Identify which cell holds the provided text, then report its (x, y) central coordinate. 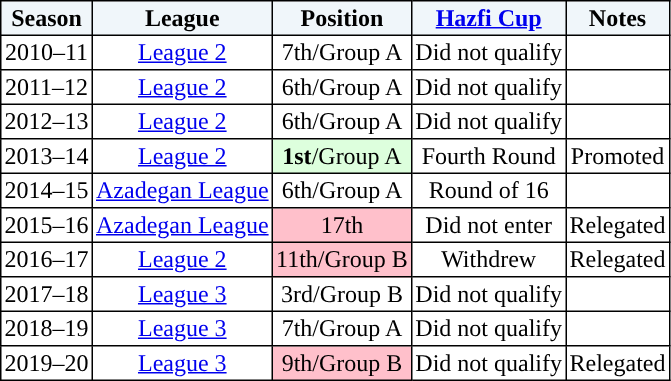
2016–17 (47, 259)
11th/Group B (342, 259)
Season (47, 18)
2014–15 (47, 190)
2018–19 (47, 328)
2012–13 (47, 121)
2011–12 (47, 87)
Round of 16 (489, 190)
Promoted (618, 156)
Position (342, 18)
Hazfi Cup (489, 18)
2017–18 (47, 294)
9th/Group B (342, 363)
2019–20 (47, 363)
Did not enter (489, 225)
Notes (618, 18)
1st/Group A (342, 156)
2013–14 (47, 156)
17th (342, 225)
League (182, 18)
2015–16 (47, 225)
Fourth Round (489, 156)
Withdrew (489, 259)
2010–11 (47, 52)
3rd/Group B (342, 294)
